Pinpoint the cell where the given text exists, returning its (x, y) midpoint coordinate. 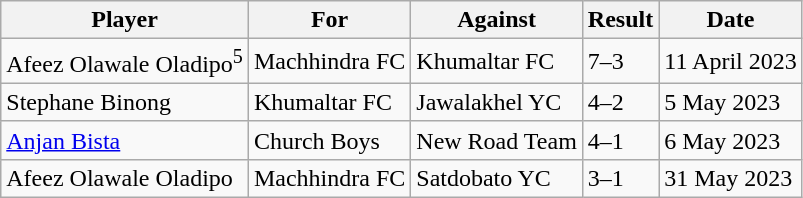
New Road Team (497, 140)
For (329, 20)
Afeez Olawale Oladipo5 (125, 62)
11 April 2023 (731, 62)
5 May 2023 (731, 102)
Afeez Olawale Oladipo (125, 178)
3–1 (620, 178)
4–1 (620, 140)
Church Boys (329, 140)
Player (125, 20)
Stephane Binong (125, 102)
Date (731, 20)
7–3 (620, 62)
6 May 2023 (731, 140)
Result (620, 20)
Jawalakhel YC (497, 102)
Satdobato YC (497, 178)
Against (497, 20)
31 May 2023 (731, 178)
Anjan Bista (125, 140)
4–2 (620, 102)
